Capture the cell that displays the provided text and extract its [X, Y] central coordinate. 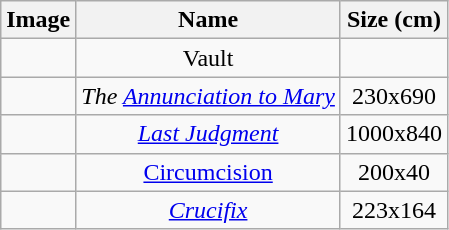
The Annunciation to Mary [208, 96]
Size (cm) [394, 20]
Image [38, 20]
Name [208, 20]
1000x840 [394, 134]
Last Judgment [208, 134]
230x690 [394, 96]
223x164 [394, 210]
Vault [208, 58]
Crucifix [208, 210]
200x40 [394, 172]
Circumcision [208, 172]
